Scan for the cell matching the given text and deliver its [X, Y] coordinate at center. 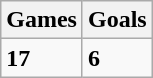
17 [42, 58]
6 [117, 58]
Games [42, 20]
Goals [117, 20]
